Find where the given text appears and provide that cell's center as (X, Y) coordinate. 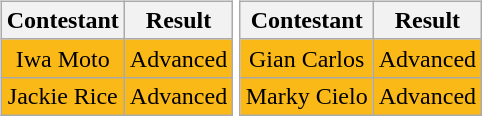
Jackie Rice (62, 96)
Iwa Moto (62, 58)
Gian Carlos (306, 58)
Marky Cielo (306, 96)
